Return the [X, Y] coordinate for the center point of the cell that contains the specified text.  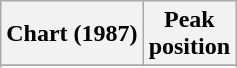
Peakposition [189, 34]
Chart (1987) [72, 34]
